Return the (X, Y) coordinate for the center point of the cell that contains the specified text.  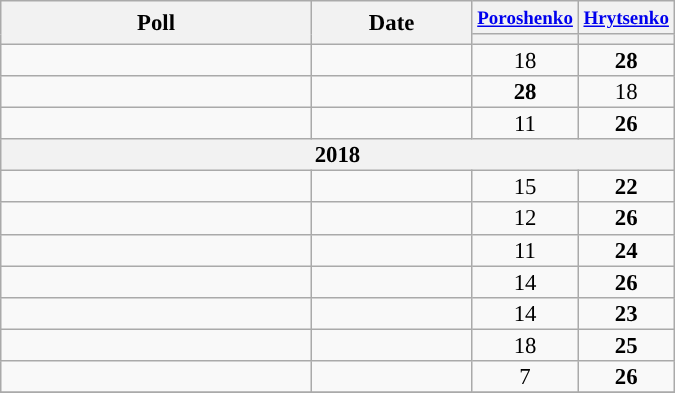
Date (392, 23)
24 (626, 250)
23 (626, 313)
12 (525, 219)
2018 (338, 155)
Poroshenko (525, 18)
Poll (156, 23)
22 (626, 187)
Hrytsenko (626, 18)
7 (525, 377)
25 (626, 345)
15 (525, 187)
